Capture the cell that displays the provided text and extract its [X, Y] central coordinate. 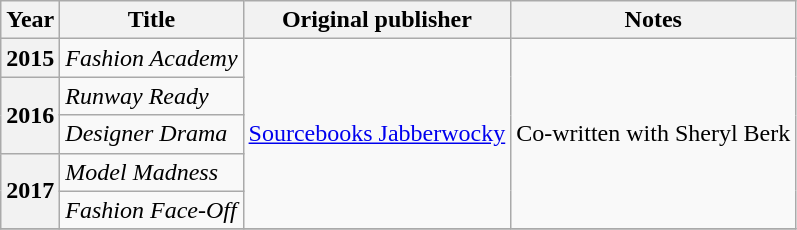
Title [152, 20]
2017 [30, 191]
Original publisher [377, 20]
Sourcebooks Jabberwocky [377, 134]
Fashion Academy [152, 58]
Co-written with Sheryl Berk [654, 134]
Runway Ready [152, 96]
Designer Drama [152, 134]
2016 [30, 115]
Notes [654, 20]
Model Madness [152, 172]
2015 [30, 58]
Year [30, 20]
Fashion Face-Off [152, 210]
